Find where the given text appears and provide that cell's center as [x, y] coordinate. 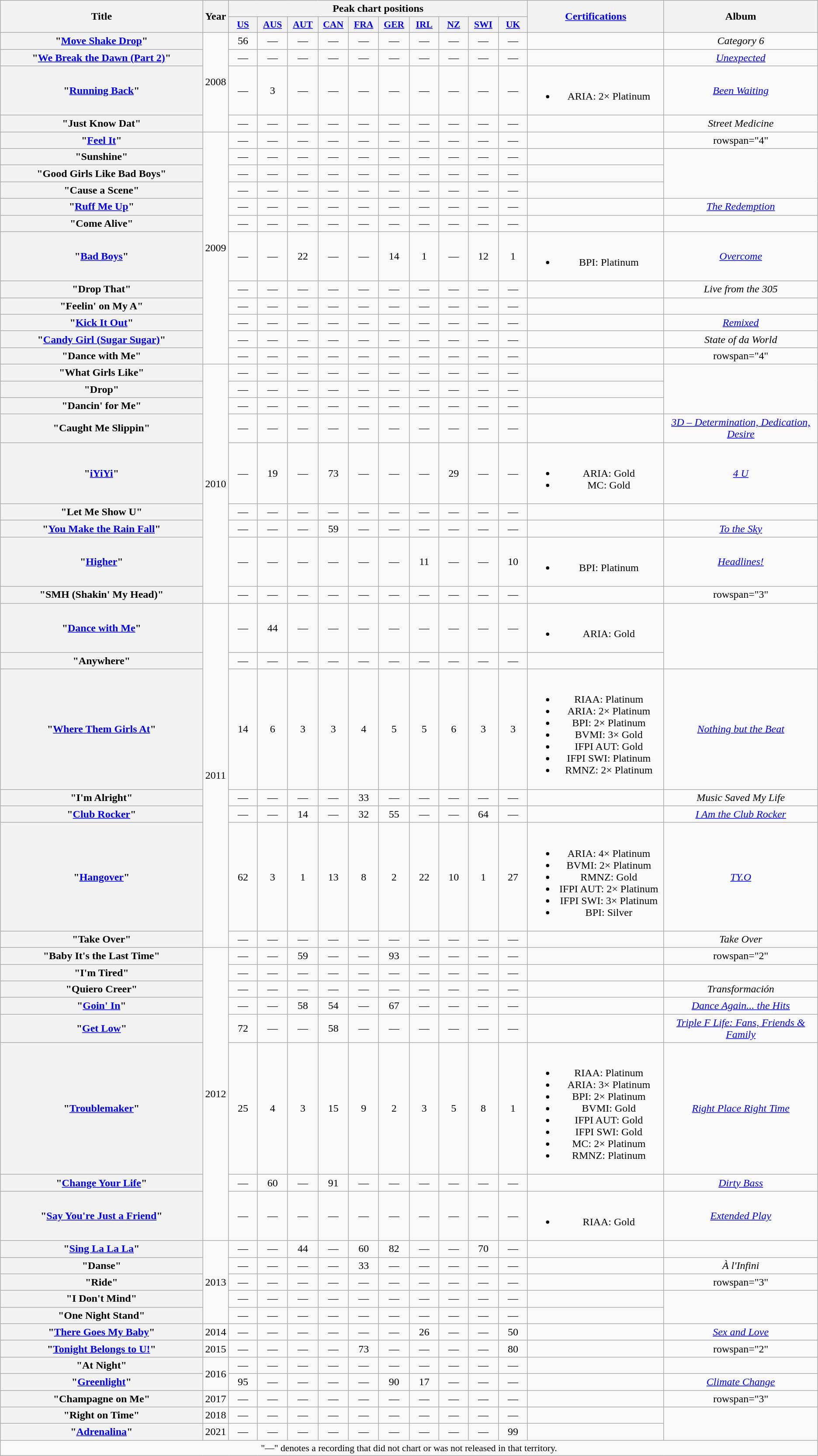
Take Over [741, 939]
Headlines! [741, 562]
UK [513, 25]
80 [513, 1349]
"Move Shake Drop" [101, 41]
Overcome [741, 256]
"Let Me Show U" [101, 512]
AUS [273, 25]
"I Don't Mind" [101, 1299]
State of da World [741, 339]
"There Goes My Baby" [101, 1332]
"Caught Me Slippin" [101, 428]
2010 [216, 483]
Transformación [741, 989]
2012 [216, 1094]
70 [483, 1249]
9 [364, 1109]
"Sing La La La" [101, 1249]
"Bad Boys" [101, 256]
Year [216, 17]
2021 [216, 1432]
32 [364, 814]
ARIA: 4× PlatinumBVMI: 2× PlatinumRMNZ: GoldIFPI AUT: 2× PlatinumIFPI SWI: 3× PlatinumBPI: Silver [596, 877]
ARIA: Gold [596, 627]
67 [394, 1006]
US [243, 25]
The Redemption [741, 207]
Album [741, 17]
"Anywhere" [101, 661]
"Ride" [101, 1282]
"Drop" [101, 389]
55 [394, 814]
95 [243, 1382]
17 [424, 1382]
"Right on Time" [101, 1415]
"Cause a Scene" [101, 190]
"Just Know Dat" [101, 124]
"Goin' In" [101, 1006]
"At Night" [101, 1365]
93 [394, 956]
"You Make the Rain Fall" [101, 529]
Title [101, 17]
"Say You're Just a Friend" [101, 1216]
2009 [216, 248]
"iYiYi" [101, 473]
2017 [216, 1399]
"Troublemaker" [101, 1109]
"Candy Girl (Sugar Sugar)" [101, 339]
NZ [454, 25]
"Danse" [101, 1265]
"Take Over" [101, 939]
À l'Infini [741, 1265]
54 [333, 1006]
27 [513, 877]
"Where Them Girls At" [101, 729]
Triple F Life: Fans, Friends & Family [741, 1029]
Nothing but the Beat [741, 729]
Sex and Love [741, 1332]
"I'm Tired" [101, 972]
Peak chart positions [378, 9]
AUT [303, 25]
12 [483, 256]
Remixed [741, 322]
"Sunshine" [101, 157]
2013 [216, 1282]
Dirty Bass [741, 1183]
29 [454, 473]
RIAA: PlatinumARIA: 2× PlatinumBPI: 2× PlatinumBVMI: 3× GoldIFPI AUT: GoldIFPI SWI: PlatinumRMNZ: 2× Platinum [596, 729]
Dance Again... the Hits [741, 1006]
2008 [216, 82]
56 [243, 41]
2018 [216, 1415]
"Club Rocker" [101, 814]
Music Saved My Life [741, 797]
2015 [216, 1349]
13 [333, 877]
"Ruff Me Up" [101, 207]
"Good Girls Like Bad Boys" [101, 173]
"Greenlight" [101, 1382]
"Champagne on Me" [101, 1399]
90 [394, 1382]
SWI [483, 25]
"Kick It Out" [101, 322]
72 [243, 1029]
2011 [216, 775]
50 [513, 1332]
Right Place Right Time [741, 1109]
Unexpected [741, 57]
26 [424, 1332]
"I'm Alright" [101, 797]
99 [513, 1432]
"Adrenalina" [101, 1432]
Climate Change [741, 1382]
3D – Determination, Dedication, Desire [741, 428]
62 [243, 877]
FRA [364, 25]
2014 [216, 1332]
2016 [216, 1373]
"Feelin' on My A" [101, 306]
RIAA: PlatinumARIA: 3× PlatinumBPI: 2× PlatinumBVMI: GoldIFPI AUT: GoldIFPI SWI: GoldMC: 2× PlatinumRMNZ: Platinum [596, 1109]
"Dancin' for Me" [101, 406]
91 [333, 1183]
"Hangover" [101, 877]
11 [424, 562]
"Change Your Life" [101, 1183]
"Baby It's the Last Time" [101, 956]
4 U [741, 473]
ARIA: GoldMC: Gold [596, 473]
ARIA: 2× Platinum [596, 91]
Category 6 [741, 41]
82 [394, 1249]
"SMH (Shakin' My Head)" [101, 595]
"Running Back" [101, 91]
"Get Low" [101, 1029]
64 [483, 814]
Certifications [596, 17]
Live from the 305 [741, 289]
15 [333, 1109]
19 [273, 473]
TY.O [741, 877]
To the Sky [741, 529]
GER [394, 25]
"Come Alive" [101, 223]
IRL [424, 25]
"Feel It" [101, 140]
"Tonight Belongs to U!" [101, 1349]
"Drop That" [101, 289]
CAN [333, 25]
"One Night Stand" [101, 1315]
RIAA: Gold [596, 1216]
25 [243, 1109]
"We Break the Dawn (Part 2)" [101, 57]
"What Girls Like" [101, 372]
Extended Play [741, 1216]
I Am the Club Rocker [741, 814]
"Higher" [101, 562]
"—" denotes a recording that did not chart or was not released in that territory. [409, 1448]
Street Medicine [741, 124]
Been Waiting [741, 91]
"Quiero Creer" [101, 989]
